Return [x, y] of the center of cell containing provided text 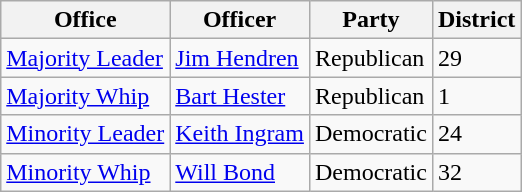
Majority Whip [86, 96]
32 [476, 172]
Majority Leader [86, 58]
Will Bond [240, 172]
24 [476, 134]
Party [370, 20]
29 [476, 58]
Keith Ingram [240, 134]
Minority Whip [86, 172]
Minority Leader [86, 134]
1 [476, 96]
Office [86, 20]
Bart Hester [240, 96]
Officer [240, 20]
Jim Hendren [240, 58]
District [476, 20]
